Provide the [X, Y] coordinate of the cell's center where the given text is located.  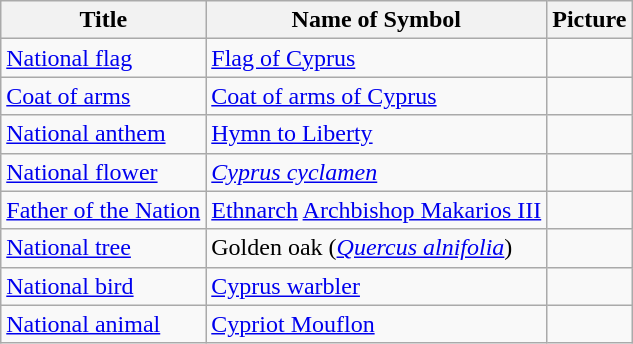
National bird [104, 286]
Picture [590, 20]
Cyprus cyclamen [376, 172]
National flag [104, 58]
Title [104, 20]
National tree [104, 248]
Cyprus warbler [376, 286]
Father of the Nation [104, 210]
Hymn to Liberty [376, 134]
Coat of arms of Cyprus [376, 96]
National flower [104, 172]
National animal [104, 324]
Flag of Cyprus [376, 58]
Name of Symbol [376, 20]
Cypriot Mouflon [376, 324]
National anthem [104, 134]
Golden oak (Quercus alnifolia) [376, 248]
Ethnarch Archbishop Makarios III [376, 210]
Coat of arms [104, 96]
